Scan for the cell matching the given text and deliver its (X, Y) coordinate at center. 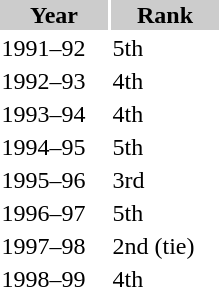
3rd (165, 180)
1995–96 (54, 180)
1994–95 (54, 147)
1991–92 (54, 48)
Year (54, 15)
Rank (165, 15)
1992–93 (54, 81)
2nd (tie) (165, 246)
1996–97 (54, 213)
1993–94 (54, 114)
1997–98 (54, 246)
